Return the [x, y] coordinate for the center point of the cell that contains the specified text.  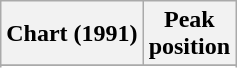
Chart (1991) [72, 34]
Peakposition [189, 34]
